Provide the (x, y) coordinate of the cell's center where the given text is located.  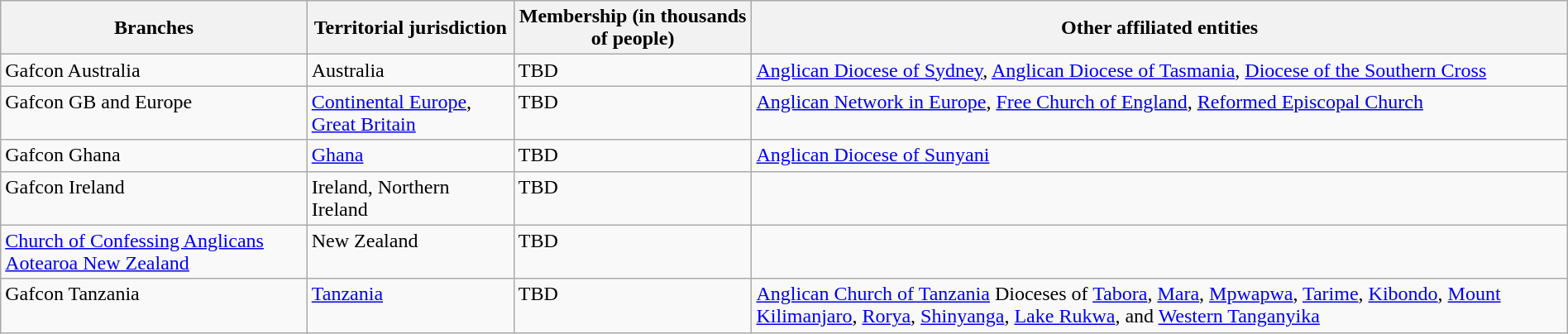
Church of Confessing Anglicans Aotearoa New Zealand (154, 251)
Anglican Network in Europe, Free Church of England, Reformed Episcopal Church (1159, 112)
Gafcon Ireland (154, 198)
Anglican Diocese of Sunyani (1159, 155)
Gafcon GB and Europe (154, 112)
Gafcon Australia (154, 70)
Anglican Diocese of Sydney, Anglican Diocese of Tasmania, Diocese of the Southern Cross (1159, 70)
Membership (in thousands of people) (633, 28)
Ireland, Northern Ireland (410, 198)
Ghana (410, 155)
Australia (410, 70)
Other affiliated entities (1159, 28)
Tanzania (410, 306)
Territorial jurisdiction (410, 28)
New Zealand (410, 251)
Continental Europe, Great Britain (410, 112)
Gafcon Tanzania (154, 306)
Gafcon Ghana (154, 155)
Branches (154, 28)
